Return the [X, Y] coordinate for the center point of the cell that contains the specified text.  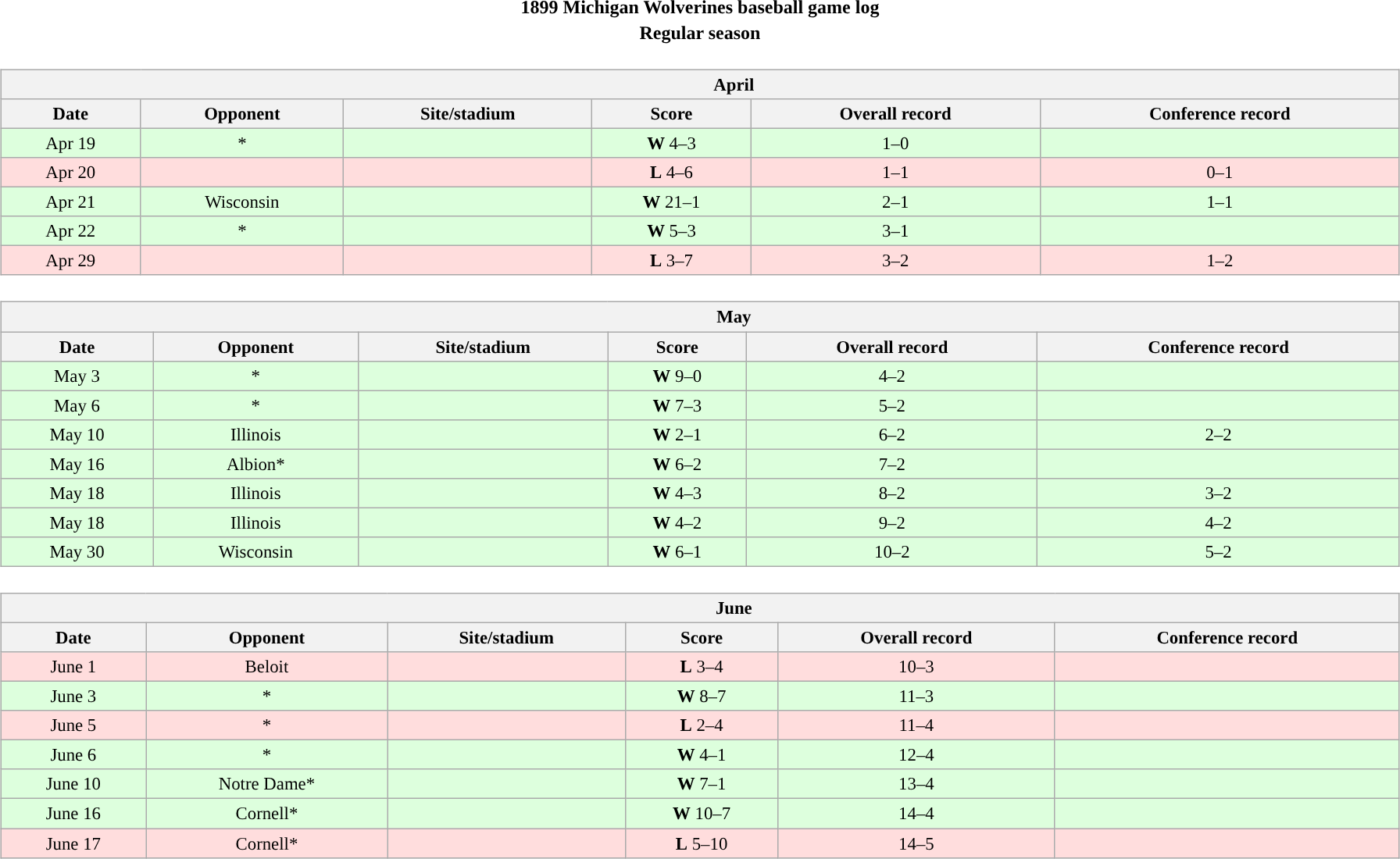
June 5 [73, 725]
1–0 [895, 143]
10–2 [892, 552]
W 9–0 [677, 376]
June 16 [73, 814]
12–4 [917, 755]
6–2 [892, 434]
June [700, 608]
W 4–1 [702, 755]
May 10 [77, 434]
W 2–1 [677, 434]
Beloit [267, 667]
W 4–2 [677, 522]
0–1 [1220, 173]
L 3–7 [672, 261]
Apr 29 [70, 261]
June 6 [73, 755]
Apr 22 [70, 231]
W 7–3 [677, 405]
L 4–6 [672, 173]
8–2 [892, 493]
2–1 [895, 202]
W 10–7 [702, 814]
11–4 [917, 725]
L 2–4 [702, 725]
W 21–1 [672, 202]
April [700, 84]
Apr 20 [70, 173]
June 17 [73, 843]
14–4 [917, 814]
May 3 [77, 376]
W 6–2 [677, 464]
Notre Dame* [267, 784]
W 7–1 [702, 784]
7–2 [892, 464]
W 5–3 [672, 231]
Apr 19 [70, 143]
11–3 [917, 697]
3–1 [895, 231]
L 3–4 [702, 667]
May 16 [77, 464]
June 10 [73, 784]
Apr 21 [70, 202]
W 8–7 [702, 697]
2–2 [1219, 434]
May [700, 317]
June 3 [73, 697]
May 30 [77, 552]
1–2 [1220, 261]
May 6 [77, 405]
W 6–1 [677, 552]
9–2 [892, 522]
10–3 [917, 667]
Albion* [255, 464]
L 5–10 [702, 843]
13–4 [917, 784]
14–5 [917, 843]
June 1 [73, 667]
